For the text-containing cell, return its midpoint in (X, Y) coordinate format. 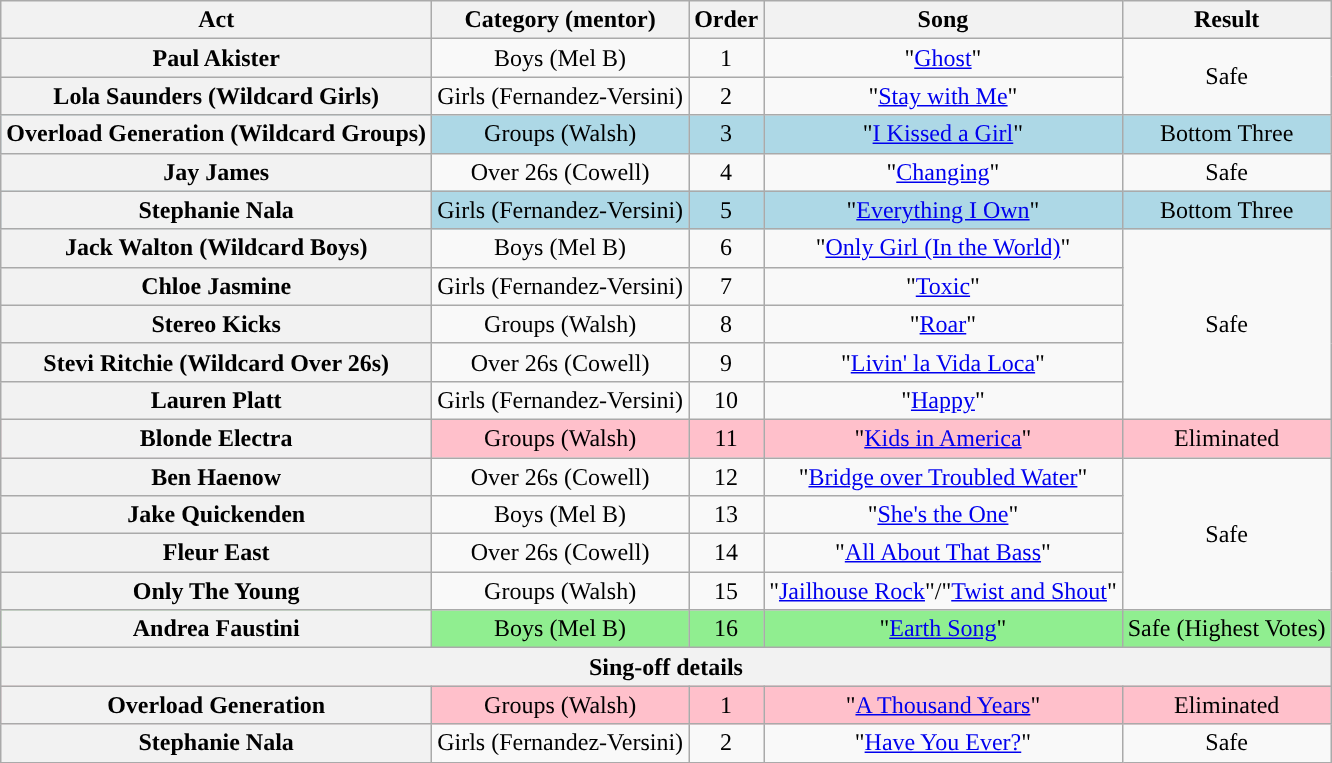
16 (726, 629)
9 (726, 362)
"Ghost" (944, 58)
Jay James (216, 172)
"I Kissed a Girl" (944, 134)
12 (726, 477)
5 (726, 210)
"Kids in America" (944, 438)
15 (726, 591)
8 (726, 324)
7 (726, 286)
Jake Quickenden (216, 515)
Only The Young (216, 591)
13 (726, 515)
Andrea Faustini (216, 629)
4 (726, 172)
Overload Generation (216, 705)
"Changing" (944, 172)
"Happy" (944, 400)
Result (1226, 20)
"Jailhouse Rock"/"Twist and Shout" (944, 591)
"Have You Ever?" (944, 743)
"Roar" (944, 324)
Song (944, 20)
Safe (Highest Votes) (1226, 629)
Category (mentor) (560, 20)
Fleur East (216, 553)
Blonde Electra (216, 438)
3 (726, 134)
"Stay with Me" (944, 96)
10 (726, 400)
Sing-off details (666, 667)
"A Thousand Years" (944, 705)
Jack Walton (Wildcard Boys) (216, 248)
14 (726, 553)
Paul Akister (216, 58)
"All About That Bass" (944, 553)
Lauren Platt (216, 400)
Act (216, 20)
Overload Generation (Wildcard Groups) (216, 134)
Chloe Jasmine (216, 286)
Ben Haenow (216, 477)
11 (726, 438)
Stereo Kicks (216, 324)
"Everything I Own" (944, 210)
"Toxic" (944, 286)
"Livin' la Vida Loca" (944, 362)
Order (726, 20)
"Earth Song" (944, 629)
"She's the One" (944, 515)
Stevi Ritchie (Wildcard Over 26s) (216, 362)
"Only Girl (In the World)" (944, 248)
Lola Saunders (Wildcard Girls) (216, 96)
"Bridge over Troubled Water" (944, 477)
6 (726, 248)
